Extract the (x, y) coordinate from the center of the cell holding the provided text.  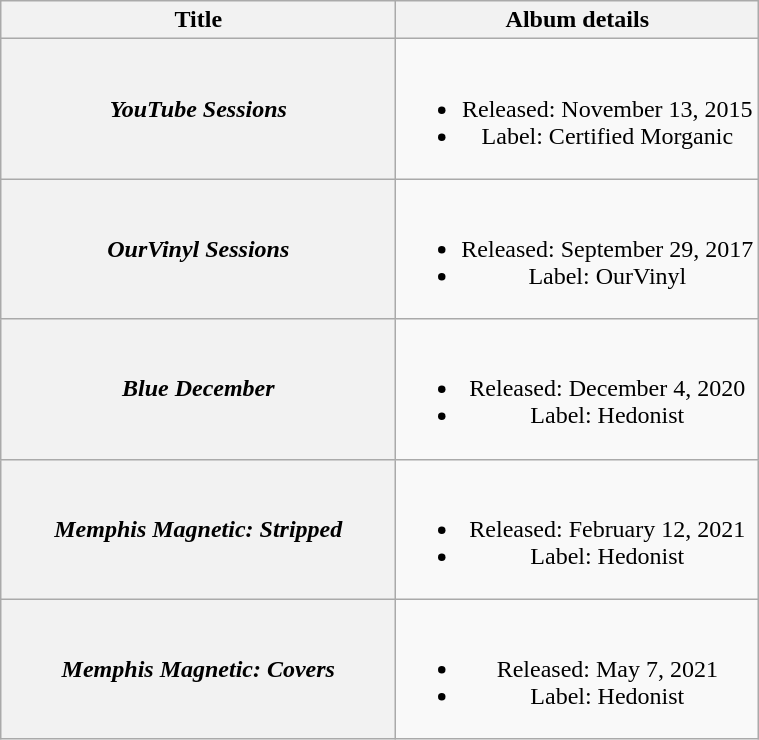
YouTube Sessions (198, 109)
Released: December 4, 2020Label: Hedonist (578, 389)
Memphis Magnetic: Stripped (198, 529)
Released: September 29, 2017Label: OurVinyl (578, 249)
OurVinyl Sessions (198, 249)
Released: May 7, 2021Label: Hedonist (578, 669)
Released: November 13, 2015Label: Certified Morganic (578, 109)
Album details (578, 20)
Blue December (198, 389)
Released: February 12, 2021Label: Hedonist (578, 529)
Title (198, 20)
Memphis Magnetic: Covers (198, 669)
